Capture the cell that displays the provided text and extract its (x, y) central coordinate. 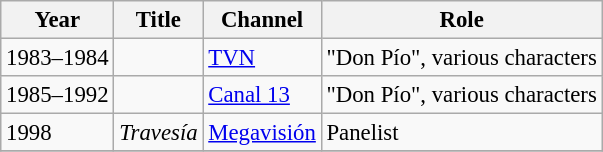
1985–1992 (58, 95)
Channel (262, 20)
1998 (58, 133)
TVN (262, 58)
Title (158, 20)
Megavisión (262, 133)
Year (58, 20)
Panelist (462, 133)
Role (462, 20)
1983–1984 (58, 58)
Travesía (158, 133)
Canal 13 (262, 95)
